Locate the cell with the specified text and output its (X, Y) center coordinate. 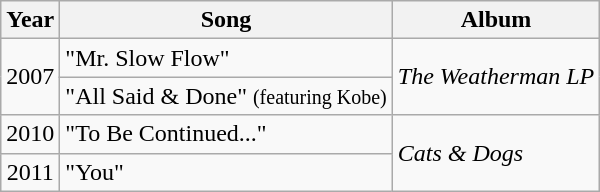
Album (496, 20)
"To Be Continued..." (226, 134)
2010 (30, 134)
The Weatherman LP (496, 77)
Year (30, 20)
"You" (226, 172)
"Mr. Slow Flow" (226, 58)
"All Said & Done" (featuring Kobe) (226, 96)
Song (226, 20)
2007 (30, 77)
2011 (30, 172)
Cats & Dogs (496, 153)
